Extract the (x, y) coordinate from the center of the cell holding the provided text.  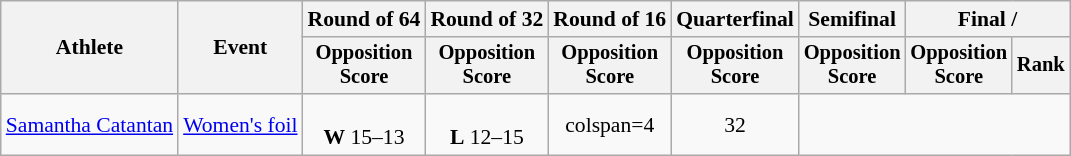
colspan=4 (610, 124)
32 (735, 124)
Event (240, 48)
Women's foil (240, 124)
Round of 64 (364, 19)
Round of 32 (486, 19)
Samantha Catantan (90, 124)
L 12–15 (486, 124)
Quarterfinal (735, 19)
Semifinal (852, 19)
Rank (1041, 66)
Final / (987, 19)
W 15–13 (364, 124)
Round of 16 (610, 19)
Athlete (90, 48)
